Identify which cell holds the provided text, then report its [X, Y] central coordinate. 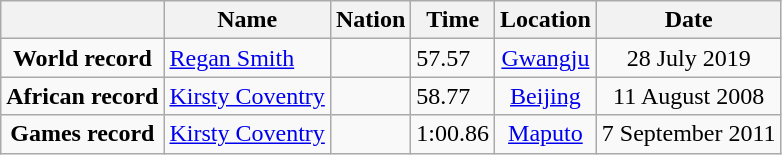
Regan Smith [247, 58]
Gwangju [546, 58]
1:00.86 [453, 134]
28 July 2019 [688, 58]
African record [82, 96]
World record [82, 58]
Name [247, 20]
11 August 2008 [688, 96]
Date [688, 20]
7 September 2011 [688, 134]
Location [546, 20]
57.57 [453, 58]
Beijing [546, 96]
Nation [370, 20]
Maputo [546, 134]
58.77 [453, 96]
Time [453, 20]
Games record [82, 134]
